Output the (x, y) coordinate of the center of the cell containing the given text.  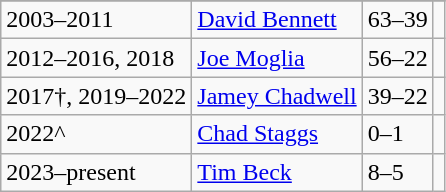
David Bennett (277, 20)
Joe Moglia (277, 58)
2003–2011 (96, 20)
39–22 (398, 96)
2022^ (96, 134)
Tim Beck (277, 172)
Jamey Chadwell (277, 96)
0–1 (398, 134)
56–22 (398, 58)
63–39 (398, 20)
Chad Staggs (277, 134)
2023–present (96, 172)
2012–2016, 2018 (96, 58)
2017†, 2019–2022 (96, 96)
8–5 (398, 172)
